Capture the cell that displays the provided text and extract its (X, Y) central coordinate. 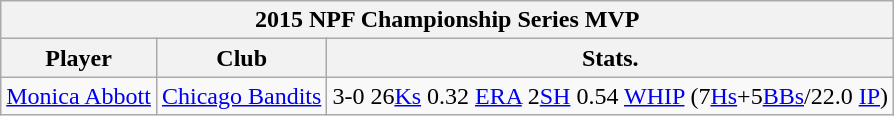
Stats. (610, 58)
3-0 26Ks 0.32 ERA 2SH 0.54 WHIP (7Hs+5BBs/22.0 IP) (610, 96)
Chicago Bandits (241, 96)
2015 NPF Championship Series MVP (448, 20)
Monica Abbott (79, 96)
Player (79, 58)
Club (241, 58)
